Search for the cell housing the specified text and yield its (X, Y) center coordinate. 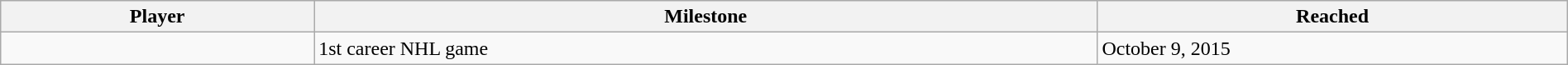
Milestone (706, 17)
Reached (1332, 17)
1st career NHL game (706, 48)
October 9, 2015 (1332, 48)
Player (157, 17)
